Output the [x, y] coordinate of the center of the cell containing the given text.  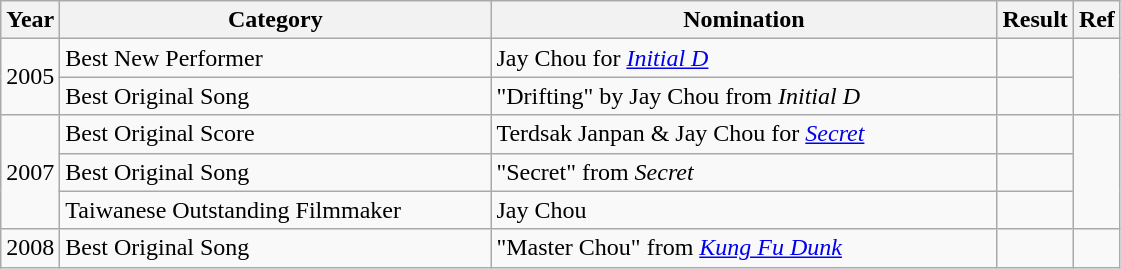
Category [276, 20]
2005 [30, 77]
Jay Chou [744, 210]
Jay Chou for Initial D [744, 58]
Terdsak Janpan & Jay Chou for Secret [744, 134]
Best Original Score [276, 134]
2008 [30, 248]
Year [30, 20]
Best New Performer [276, 58]
Ref [1096, 20]
"Drifting" by Jay Chou from Initial D [744, 96]
"Master Chou" from Kung Fu Dunk [744, 248]
2007 [30, 172]
Taiwanese Outstanding Filmmaker [276, 210]
Nomination [744, 20]
"Secret" from Secret [744, 172]
Result [1035, 20]
